Pinpoint the cell where the given text exists, returning its (X, Y) midpoint coordinate. 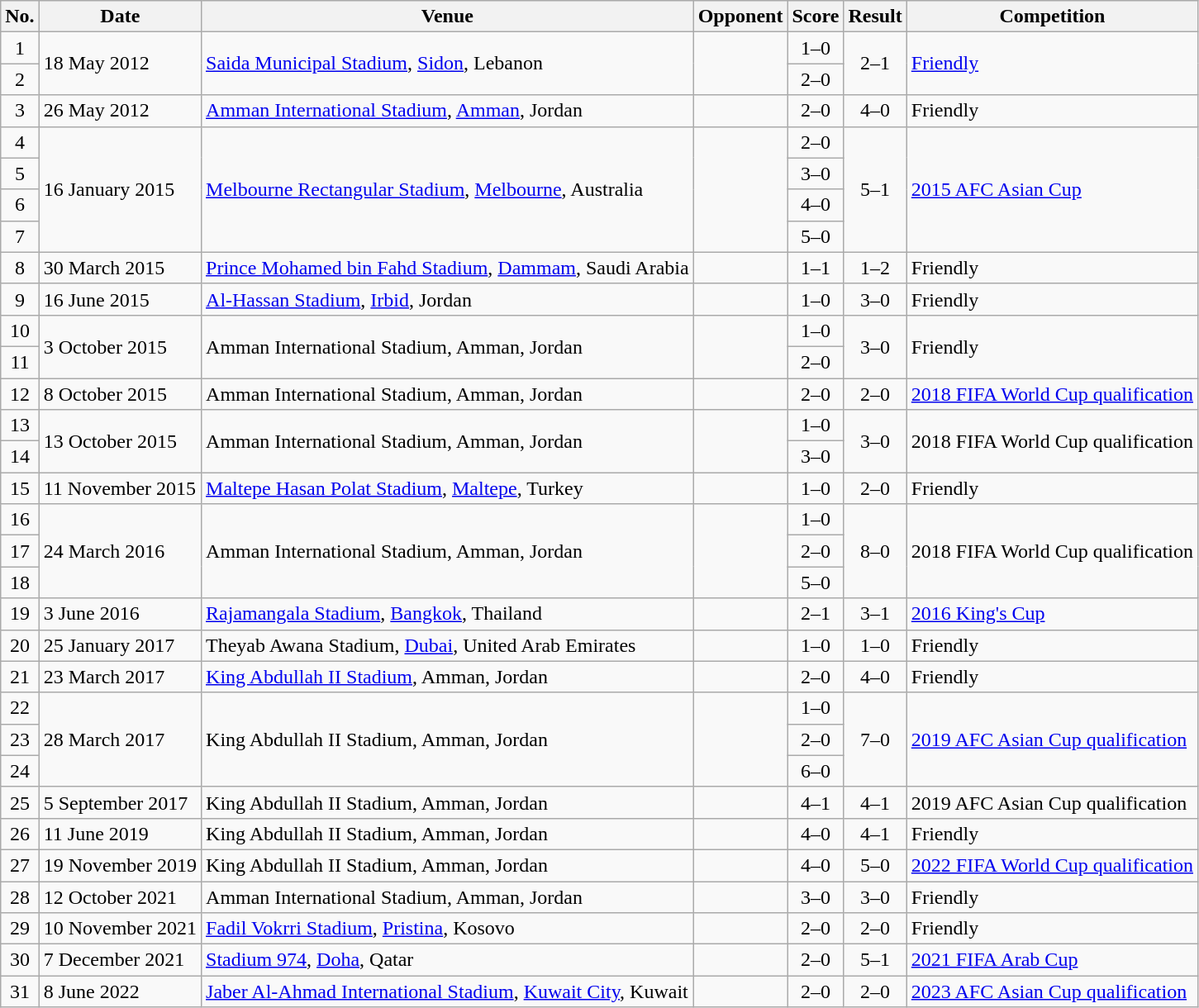
19 November 2019 (120, 865)
2016 King's Cup (1052, 614)
8–0 (875, 551)
1–2 (875, 268)
23 (20, 739)
11 November 2015 (120, 488)
1 (20, 48)
26 May 2012 (120, 111)
9 (20, 299)
Stadium 974, Doha, Qatar (448, 960)
15 (20, 488)
16 January 2015 (120, 189)
21 (20, 677)
13 October 2015 (120, 441)
8 (20, 268)
No. (20, 17)
7–0 (875, 739)
16 (20, 520)
31 (20, 991)
10 (20, 330)
25 January 2017 (120, 645)
23 March 2017 (120, 677)
2021 FIFA Arab Cup (1052, 960)
3 (20, 111)
18 May 2012 (120, 64)
27 (20, 865)
3 June 2016 (120, 614)
5 (20, 174)
12 (20, 394)
11 (20, 362)
Saida Municipal Stadium, Sidon, Lebanon (448, 64)
2022 FIFA World Cup qualification (1052, 865)
7 December 2021 (120, 960)
Al-Hassan Stadium, Irbid, Jordan (448, 299)
11 June 2019 (120, 834)
28 (20, 896)
26 (20, 834)
13 (20, 426)
18 (20, 582)
Venue (448, 17)
17 (20, 551)
29 (20, 929)
7 (20, 236)
30 March 2015 (120, 268)
10 November 2021 (120, 929)
19 (20, 614)
2015 AFC Asian Cup (1052, 189)
12 October 2021 (120, 896)
20 (20, 645)
Competition (1052, 17)
24 March 2016 (120, 551)
25 (20, 802)
Result (875, 17)
Melbourne Rectangular Stadium, Melbourne, Australia (448, 189)
3–1 (875, 614)
8 October 2015 (120, 394)
Fadil Vokrri Stadium, Pristina, Kosovo (448, 929)
Maltepe Hasan Polat Stadium, Maltepe, Turkey (448, 488)
Score (816, 17)
Theyab Awana Stadium, Dubai, United Arab Emirates (448, 645)
24 (20, 771)
6–0 (816, 771)
30 (20, 960)
2023 AFC Asian Cup qualification (1052, 991)
28 March 2017 (120, 739)
Jaber Al-Ahmad International Stadium, Kuwait City, Kuwait (448, 991)
Rajamangala Stadium, Bangkok, Thailand (448, 614)
1–1 (816, 268)
2 (20, 79)
Opponent (740, 17)
14 (20, 457)
Prince Mohamed bin Fahd Stadium, Dammam, Saudi Arabia (448, 268)
6 (20, 205)
16 June 2015 (120, 299)
4 (20, 142)
22 (20, 708)
5 September 2017 (120, 802)
8 June 2022 (120, 991)
3 October 2015 (120, 346)
Date (120, 17)
